From the cell containing the given text, extract its center point as (x, y) coordinate. 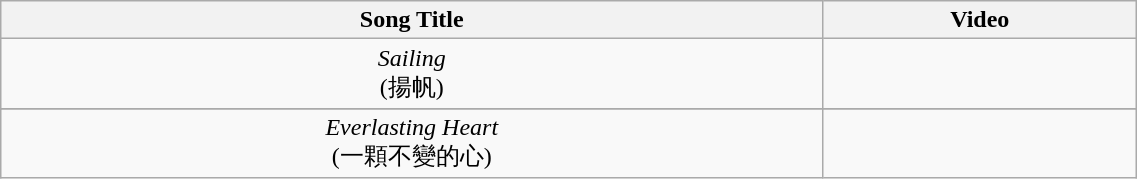
Song Title (412, 20)
Everlasting Heart(一顆不變的心) (412, 143)
Sailing(揚帆) (412, 74)
Video (980, 20)
